Output the [X, Y] coordinate of the center of the cell containing the given text.  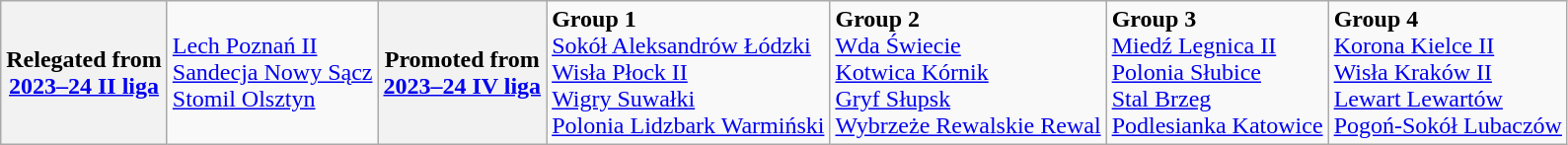
Promoted from2023–24 IV liga [462, 73]
Group 4 Korona Kielce II Wisła Kraków II Lewart Lewartów Pogoń-Sokół Lubaczów [1448, 73]
Group 3 Miedź Legnica II Polonia Słubice Stal Brzeg Podlesianka Katowice [1218, 73]
Group 1 Sokół Aleksandrów Łódzki Wisła Płock II Wigry Suwałki Polonia Lidzbark Warmiński [689, 73]
Group 2 Wda Świecie Kotwica Kórnik Gryf Słupsk Wybrzeże Rewalskie Rewal [968, 73]
Lech Poznań II Sandecja Nowy Sącz Stomil Olsztyn [272, 73]
Relegated from2023–24 II liga [85, 73]
